Provide the (X, Y) coordinate of the cell's center where the given text is located.  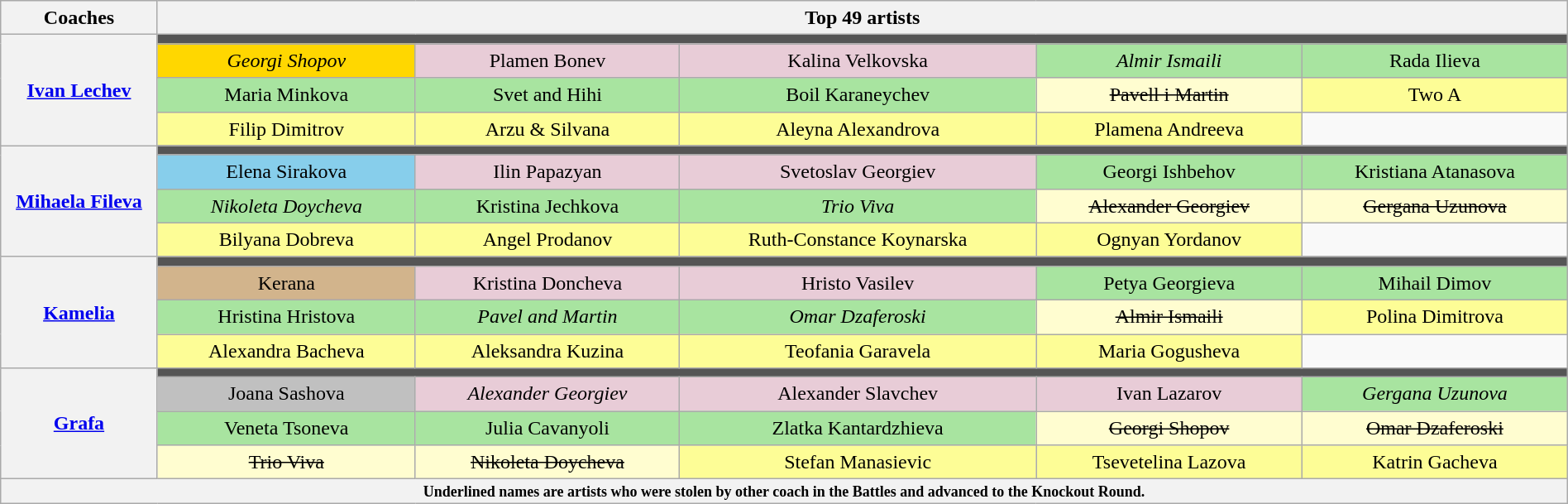
Pavel and Martin (547, 316)
Coaches (79, 18)
Joana Sashova (286, 394)
Kamelia (79, 312)
Plamen Bonev (547, 61)
Maria Gogusheva (1169, 351)
Zlatka Kantardzhieva (858, 429)
Katrin Gacheva (1436, 462)
Pavell i Martin (1169, 94)
Filip Dimitrov (286, 129)
Aleyna Alexandrova (858, 129)
Kerana (286, 283)
Plamena Andreeva (1169, 129)
Stefan Manasievic (858, 462)
Petya Georgieva (1169, 283)
Ognyan Yordanov (1169, 240)
Kristina Jechkova (547, 205)
Kristina Doncheva (547, 283)
Elena Sirakova (286, 172)
Maria Minkova (286, 94)
Mihail Dimov (1436, 283)
Polina Dimitrova (1436, 316)
Aleksandra Kuzina (547, 351)
Two A (1436, 94)
Alexandra Bacheva (286, 351)
Ivan Lechev (79, 90)
Svetoslav Georgiev (858, 172)
Ivan Lazarov (1169, 394)
Underlined names are artists who were stolen by other coach in the Battles and advanced to the Knockout Round. (784, 492)
Top 49 artists (862, 18)
Ruth-Constance Koynarska (858, 240)
Grafa (79, 424)
Mihaela Fileva (79, 201)
Tsevetelina Lazova (1169, 462)
Hristo Vasilev (858, 283)
Veneta Tsoneva (286, 429)
Ilin Papazyan (547, 172)
Georgi Ishbehov (1169, 172)
Hristina Hristova (286, 316)
Arzu & Silvana (547, 129)
Julia Cavanyoli (547, 429)
Angel Prodanov (547, 240)
Svet and Hihi (547, 94)
Alexander Slavchev (858, 394)
Kristiana Atanasova (1436, 172)
Bilyana Dobreva (286, 240)
Rada Ilieva (1436, 61)
Boil Karaneychev (858, 94)
Kalina Velkovska (858, 61)
Teofania Garavela (858, 351)
